Scan for the cell matching the given text and deliver its [x, y] coordinate at center. 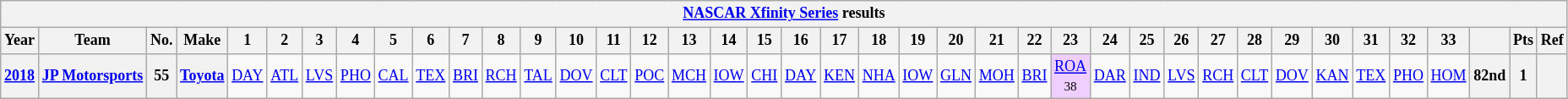
ATL [285, 76]
31 [1371, 41]
Pts [1524, 41]
13 [689, 41]
10 [576, 41]
KEN [840, 76]
20 [956, 41]
82nd [1490, 76]
ROA38 [1071, 76]
6 [431, 41]
11 [613, 41]
No. [162, 41]
12 [650, 41]
8 [501, 41]
MCH [689, 76]
KAN [1332, 76]
DAR [1110, 76]
Make [203, 41]
21 [997, 41]
29 [1293, 41]
28 [1255, 41]
MOH [997, 76]
24 [1110, 41]
17 [840, 41]
33 [1448, 41]
JP Motorsports [92, 76]
Toyota [203, 76]
7 [466, 41]
15 [765, 41]
GLN [956, 76]
2 [285, 41]
Year [20, 41]
27 [1218, 41]
CAL [394, 76]
32 [1409, 41]
CHI [765, 76]
2018 [20, 76]
Ref [1552, 41]
NASCAR Xfinity Series results [784, 14]
18 [879, 41]
TAL [538, 76]
3 [319, 41]
55 [162, 76]
19 [917, 41]
23 [1071, 41]
NHA [879, 76]
IND [1147, 76]
30 [1332, 41]
14 [728, 41]
16 [801, 41]
9 [538, 41]
26 [1181, 41]
POC [650, 76]
22 [1034, 41]
5 [394, 41]
4 [357, 41]
25 [1147, 41]
HOM [1448, 76]
Team [92, 41]
